Output the [X, Y] coordinate of the center of the cell containing the given text.  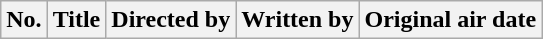
Original air date [450, 20]
Directed by [171, 20]
Title [76, 20]
No. [24, 20]
Written by [298, 20]
